Return (X, Y) of the center of cell containing provided text 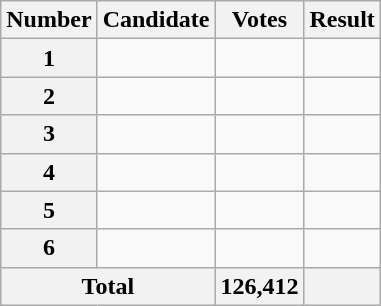
1 (49, 58)
3 (49, 134)
126,412 (260, 286)
Candidate (156, 20)
4 (49, 172)
Total (108, 286)
2 (49, 96)
6 (49, 248)
Number (49, 20)
Result (342, 20)
Votes (260, 20)
5 (49, 210)
